Pinpoint the cell where the given text exists, returning its (X, Y) midpoint coordinate. 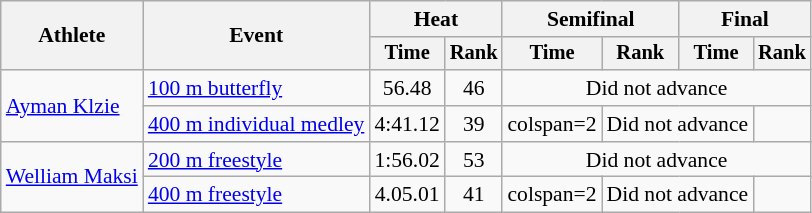
100 m butterfly (256, 88)
Heat (436, 19)
4.05.01 (406, 195)
53 (474, 160)
Semifinal (590, 19)
39 (474, 124)
400 m individual medley (256, 124)
4:41.12 (406, 124)
400 m freestyle (256, 195)
Event (256, 36)
41 (474, 195)
200 m freestyle (256, 160)
Final (745, 19)
46 (474, 88)
Athlete (72, 36)
1:56.02 (406, 160)
Ayman Klzie (72, 106)
Welliam Maksi (72, 178)
56.48 (406, 88)
